Pinpoint the cell where the given text exists, returning its [X, Y] midpoint coordinate. 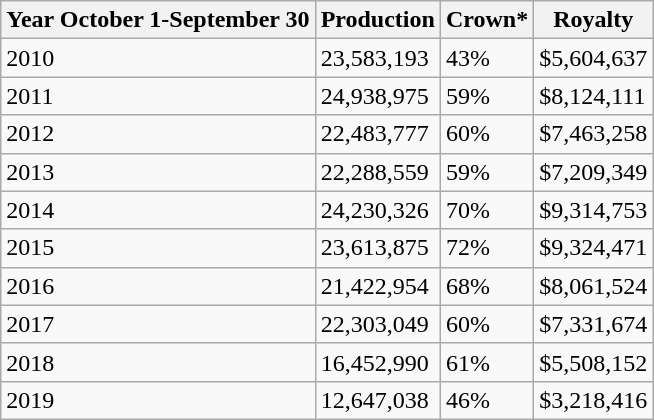
2010 [158, 58]
$8,061,524 [594, 286]
68% [486, 286]
21,422,954 [378, 286]
22,483,777 [378, 134]
23,583,193 [378, 58]
72% [486, 248]
$5,508,152 [594, 362]
2016 [158, 286]
2013 [158, 172]
46% [486, 400]
2011 [158, 96]
$9,324,471 [594, 248]
16,452,990 [378, 362]
$8,124,111 [594, 96]
$7,331,674 [594, 324]
$7,209,349 [594, 172]
70% [486, 210]
Year October 1-September 30 [158, 20]
22,288,559 [378, 172]
2014 [158, 210]
$3,218,416 [594, 400]
Production [378, 20]
$7,463,258 [594, 134]
23,613,875 [378, 248]
2015 [158, 248]
$5,604,637 [594, 58]
Crown* [486, 20]
Royalty [594, 20]
2019 [158, 400]
$9,314,753 [594, 210]
43% [486, 58]
2017 [158, 324]
22,303,049 [378, 324]
61% [486, 362]
24,230,326 [378, 210]
12,647,038 [378, 400]
24,938,975 [378, 96]
2018 [158, 362]
2012 [158, 134]
